Extract the [x, y] coordinate from the center of the cell holding the provided text.  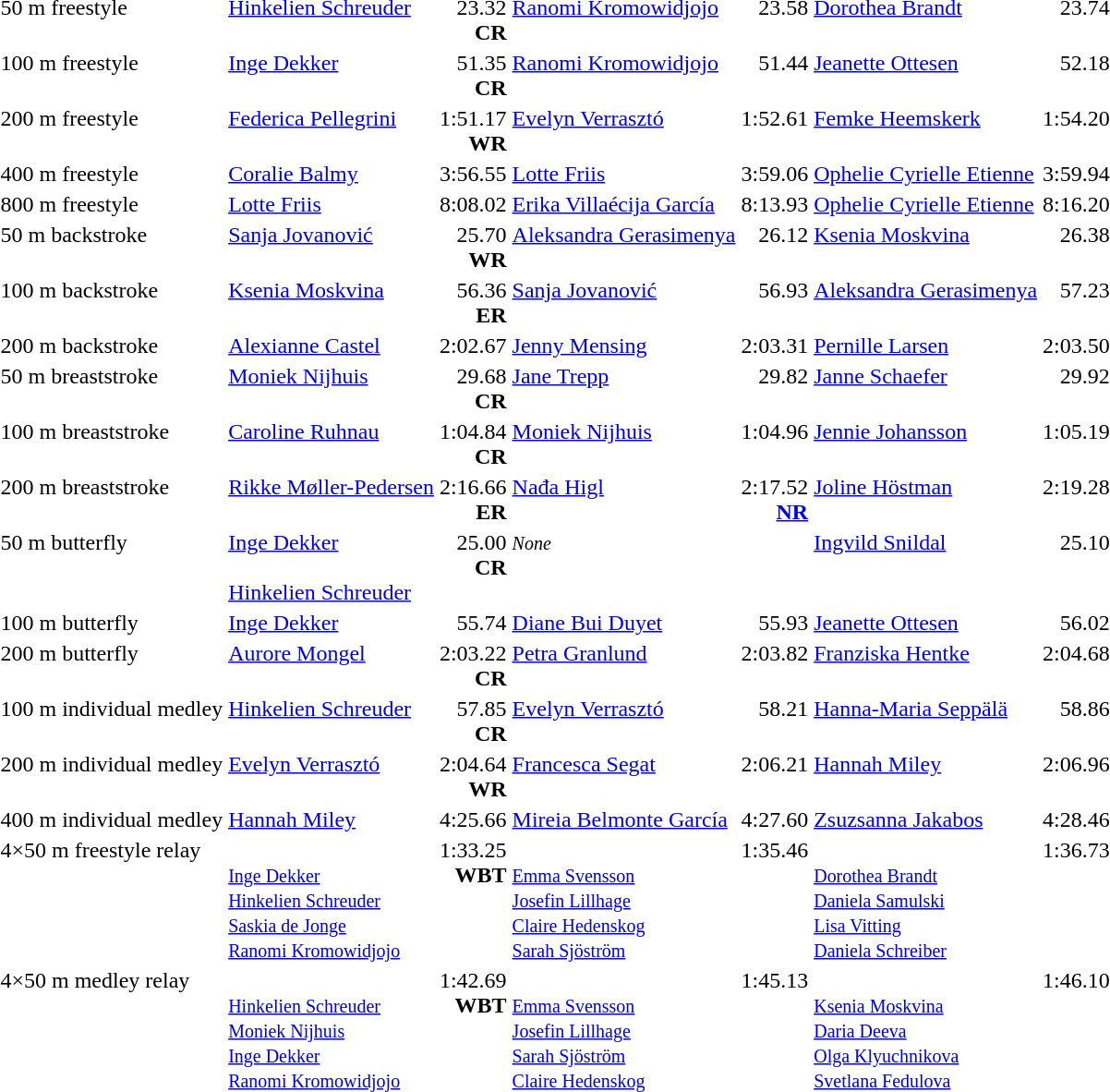
Pernille Larsen [925, 346]
Ingvild Snildal [925, 567]
55.93 [775, 623]
25.70WR [473, 248]
55.74 [473, 623]
Aurore Mongel [332, 665]
1:33.25WBT [473, 900]
51.35CR [473, 76]
4:25.66 [473, 819]
2:03.82 [775, 665]
Emma SvenssonJosefin LillhageClaire HedenskogSarah Sjöström [624, 900]
2:16.66ER [473, 499]
56.93 [775, 303]
Diane Bui Duyet [624, 623]
56.36ER [473, 303]
58.21 [775, 721]
1:52.61 [775, 131]
2:06.21 [775, 776]
Rikke Møller-Pedersen [332, 499]
Femke Heemskerk [925, 131]
8:13.93 [775, 204]
Jennie Johansson [925, 443]
Inge DekkerHinkelien SchreuderSaskia de JongeRanomi Kromowidjojo [332, 900]
Inge DekkerHinkelien Schreuder [332, 567]
Federica Pellegrini [332, 131]
2:17.52NR [775, 499]
2:02.67 [473, 346]
Mireia Belmonte García [624, 819]
Coralie Balmy [332, 174]
Janne Schaefer [925, 388]
1:51.17WR [473, 131]
Jenny Mensing [624, 346]
29.82 [775, 388]
1:04.96 [775, 443]
Joline Höstman [925, 499]
1:04.84CR [473, 443]
2:03.22CR [473, 665]
57.85CR [473, 721]
2:04.64WR [473, 776]
Hinkelien Schreuder [332, 721]
25.00CR [473, 567]
4:27.60 [775, 819]
3:56.55 [473, 174]
Franziska Hentke [925, 665]
Hanna-Maria Seppälä [925, 721]
Ranomi Kromowidjojo [624, 76]
2:03.31 [775, 346]
Jane Trepp [624, 388]
Zsuzsanna Jakabos [925, 819]
3:59.06 [775, 174]
Caroline Ruhnau [332, 443]
Petra Granlund [624, 665]
Dorothea BrandtDaniela SamulskiLisa VittingDaniela Schreiber [925, 900]
1:35.46 [775, 900]
Nađa Higl [624, 499]
51.44 [775, 76]
8:08.02 [473, 204]
None [624, 567]
Alexianne Castel [332, 346]
Erika Villaécija García [624, 204]
26.12 [775, 248]
Francesca Segat [624, 776]
29.68CR [473, 388]
